Locate the cell with the specified text and output its (X, Y) center coordinate. 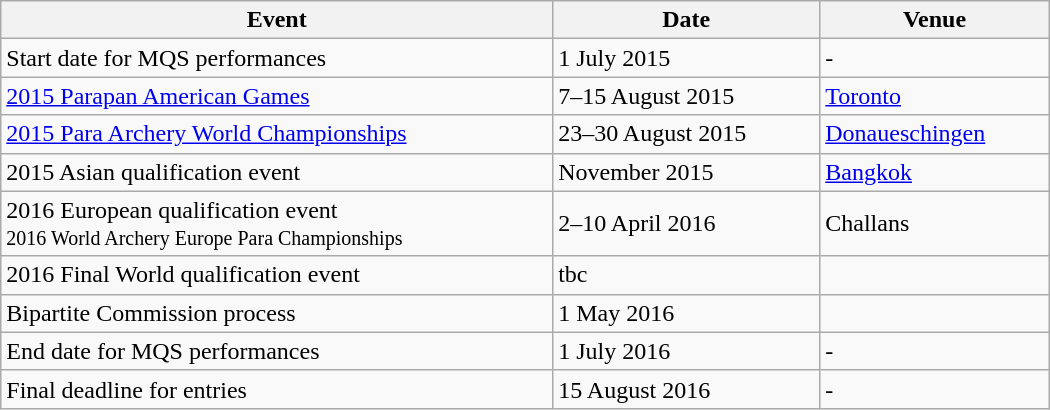
2015 Parapan American Games (277, 96)
2015 Asian qualification event (277, 172)
2015 Para Archery World Championships (277, 134)
23–30 August 2015 (686, 134)
15 August 2016 (686, 389)
Bangkok (935, 172)
Challans (935, 224)
Bipartite Commission process (277, 313)
Date (686, 20)
2016 Final World qualification event (277, 275)
End date for MQS performances (277, 351)
Venue (935, 20)
Final deadline for entries (277, 389)
2–10 April 2016 (686, 224)
Start date for MQS performances (277, 58)
1 July 2016 (686, 351)
1 May 2016 (686, 313)
7–15 August 2015 (686, 96)
2016 European qualification event2016 World Archery Europe Para Championships (277, 224)
1 July 2015 (686, 58)
Event (277, 20)
Toronto (935, 96)
November 2015 (686, 172)
Donaueschingen (935, 134)
tbc (686, 275)
